From the cell containing the given text, extract its center point as [x, y] coordinate. 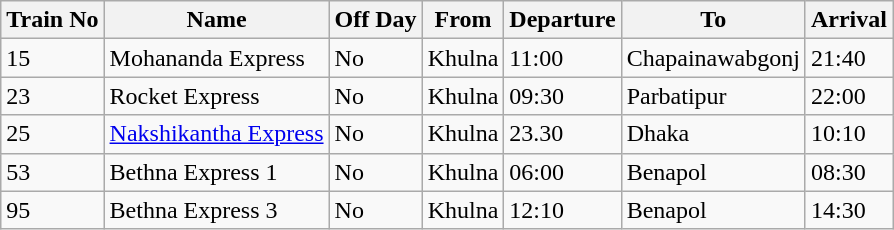
Bethna Express 3 [216, 210]
12:10 [562, 210]
Name [216, 20]
Off Day [376, 20]
23.30 [562, 134]
Bethna Express 1 [216, 172]
From [463, 20]
09:30 [562, 96]
To [713, 20]
23 [52, 96]
Dhaka [713, 134]
14:30 [848, 210]
Departure [562, 20]
22:00 [848, 96]
Nakshikantha Express [216, 134]
Rocket Express [216, 96]
10:10 [848, 134]
15 [52, 58]
Arrival [848, 20]
25 [52, 134]
08:30 [848, 172]
Train No [52, 20]
11:00 [562, 58]
95 [52, 210]
Parbatipur [713, 96]
Mohananda Express [216, 58]
53 [52, 172]
21:40 [848, 58]
06:00 [562, 172]
Chapainawabgonj [713, 58]
